Return (x, y) of the center of cell containing provided text 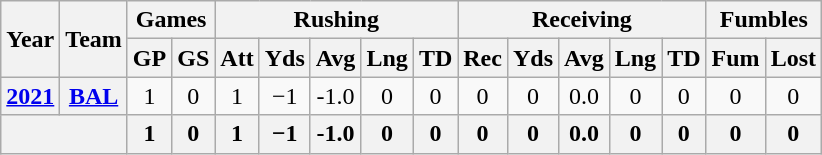
Rec (483, 58)
BAL (94, 96)
Receiving (582, 20)
GS (194, 58)
GP (149, 58)
Fumbles (764, 20)
Games (170, 20)
Year (30, 39)
2021 (30, 96)
Rushing (336, 20)
Att (237, 58)
Fum (736, 58)
Team (94, 39)
Lost (793, 58)
